Identify which cell holds the provided text, then report its (x, y) central coordinate. 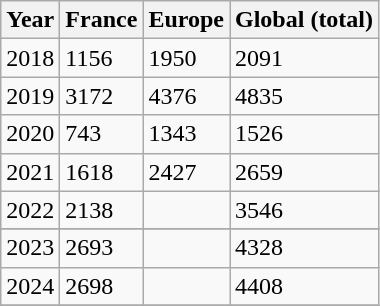
2091 (304, 58)
Europe (186, 20)
3172 (102, 96)
1156 (102, 58)
1526 (304, 134)
2138 (102, 210)
France (102, 20)
2020 (30, 134)
Global (total) (304, 20)
1618 (102, 172)
1950 (186, 58)
4408 (304, 286)
1343 (186, 134)
2023 (30, 248)
2698 (102, 286)
2659 (304, 172)
2018 (30, 58)
2693 (102, 248)
3546 (304, 210)
2019 (30, 96)
2022 (30, 210)
Year (30, 20)
4835 (304, 96)
743 (102, 134)
4328 (304, 248)
2024 (30, 286)
4376 (186, 96)
2427 (186, 172)
2021 (30, 172)
